Capture the cell that displays the provided text and extract its [x, y] central coordinate. 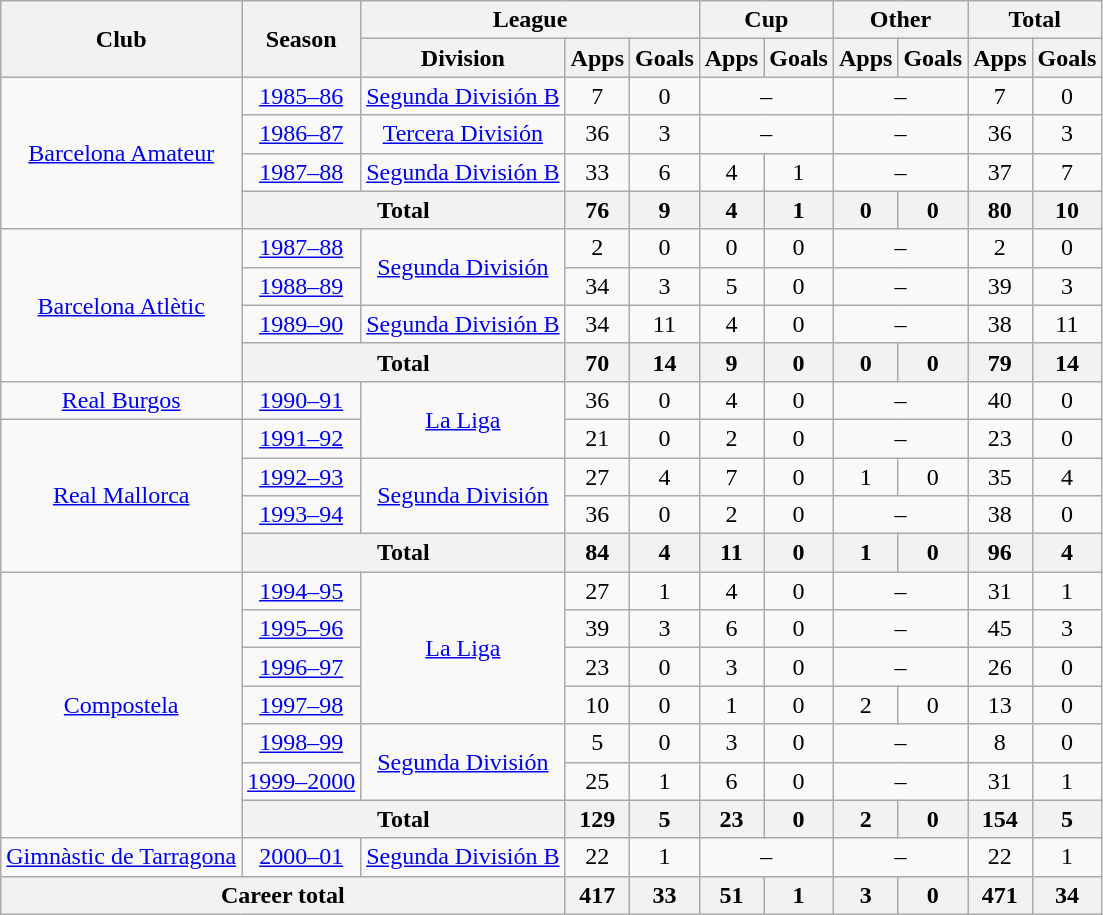
1988–89 [302, 286]
1989–90 [302, 324]
1996–97 [302, 667]
Club [122, 39]
37 [1000, 172]
Barcelona Amateur [122, 153]
Barcelona Atlètic [122, 305]
45 [1000, 629]
Cup [766, 20]
471 [1000, 895]
40 [1000, 400]
8 [1000, 743]
1992–93 [302, 477]
1990–91 [302, 400]
51 [731, 895]
13 [1000, 705]
Career total [283, 895]
129 [597, 819]
26 [1000, 667]
84 [597, 553]
Tercera División [463, 134]
1985–86 [302, 96]
Real Burgos [122, 400]
2000–01 [302, 857]
417 [597, 895]
80 [1000, 210]
154 [1000, 819]
25 [597, 781]
Division [463, 58]
1998–99 [302, 743]
1986–87 [302, 134]
1995–96 [302, 629]
1991–92 [302, 438]
76 [597, 210]
1999–2000 [302, 781]
1994–95 [302, 591]
21 [597, 438]
70 [597, 362]
Season [302, 39]
79 [1000, 362]
Compostela [122, 705]
1997–98 [302, 705]
1993–94 [302, 515]
Gimnàstic de Tarragona [122, 857]
Other [900, 20]
League [530, 20]
Real Mallorca [122, 495]
35 [1000, 477]
96 [1000, 553]
